Extract the (X, Y) coordinate from the center of the cell holding the provided text.  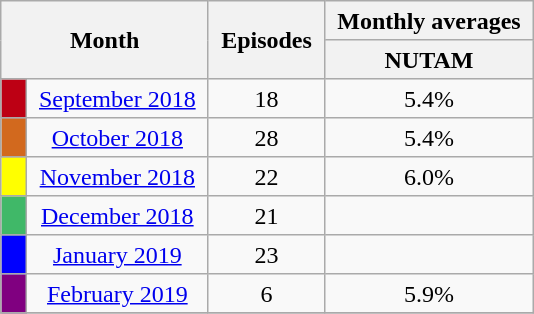
November 2018 (117, 176)
October 2018 (117, 138)
January 2019 (117, 254)
18 (266, 98)
22 (266, 176)
NUTAM (430, 60)
February 2019 (117, 294)
6 (266, 294)
Episodes (266, 40)
21 (266, 216)
Monthly averages (430, 20)
5.9% (430, 294)
23 (266, 254)
December 2018 (117, 216)
28 (266, 138)
Month (105, 40)
September 2018 (117, 98)
6.0% (430, 176)
